Pinpoint the cell where the given text exists, returning its (x, y) midpoint coordinate. 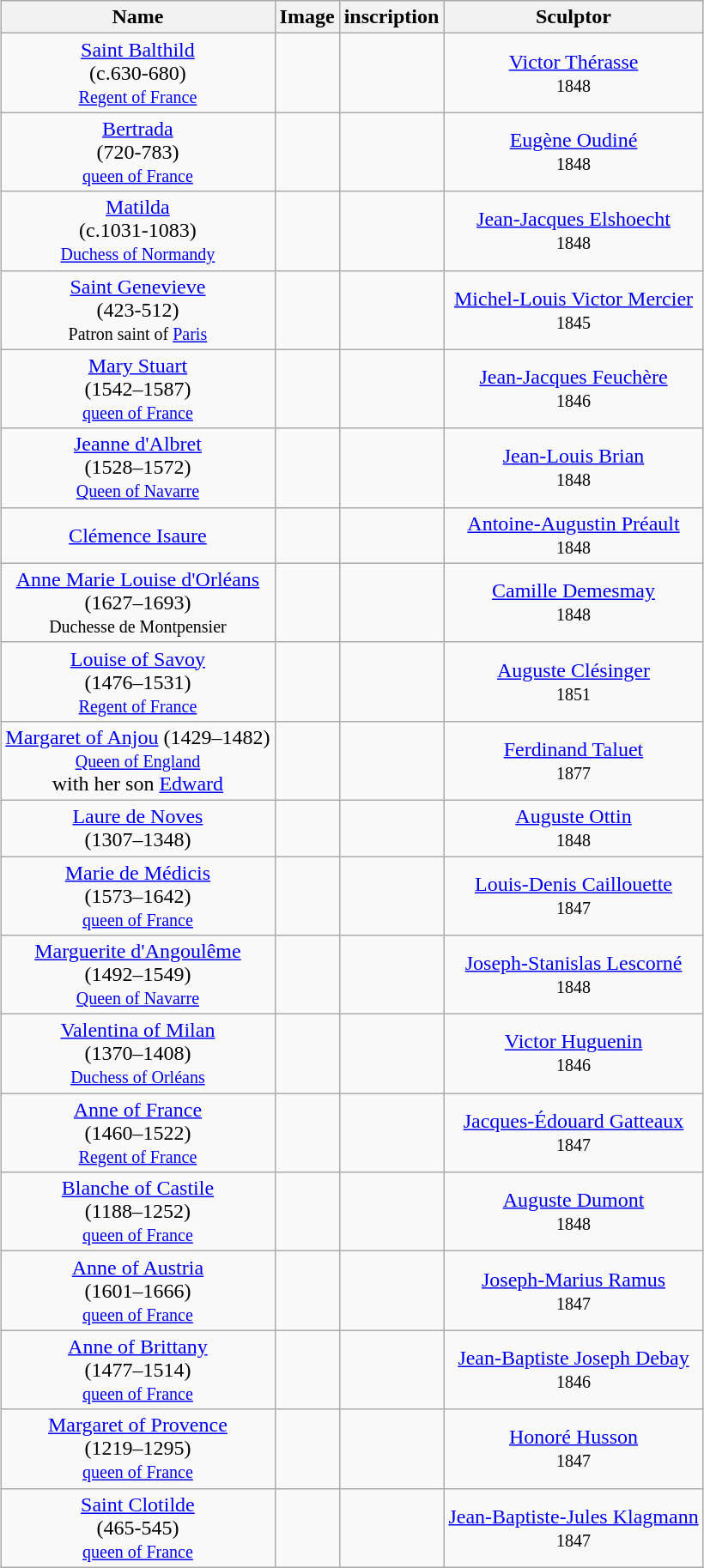
Saint Genevieve(423-512)Patron saint of Paris (137, 310)
Bertrada(720-783)queen of France (137, 152)
Jean-Jacques Feuchère1846 (574, 389)
Margaret of Anjou (1429–1482)Queen of Englandwith her son Edward (137, 760)
Jean-Baptiste Joseph Debay1846 (574, 1370)
Victor Huguenin1846 (574, 1054)
Anne of Brittany(1477–1514)queen of France (137, 1370)
Margaret of Provence(1219–1295)queen of France (137, 1449)
Jean-Baptiste-Jules Klagmann1847 (574, 1528)
Louis-Denis Caillouette1847 (574, 896)
Matilda(c.1031-1083)Duchess of Normandy (137, 231)
Auguste Ottin1848 (574, 827)
Eugène Oudiné1848 (574, 152)
Anne of Austria(1601–1666)queen of France (137, 1291)
Ferdinand Taluet1877 (574, 760)
Marguerite d'Angoulême(1492–1549)Queen of Navarre (137, 975)
Marie de Médicis(1573–1642)queen of France (137, 896)
Anne Marie Louise d'Orléans(1627–1693)Duchesse de Montpensier (137, 602)
Saint Clotilde(465-545)queen of France (137, 1528)
Michel-Louis Victor Mercier1845 (574, 310)
Sculptor (574, 17)
Honoré Husson1847 (574, 1449)
Joseph-Stanislas Lescorné1848 (574, 975)
Anne of France(1460–1522)Regent of France (137, 1133)
inscription (391, 17)
Auguste Clésinger1851 (574, 681)
Jean-Jacques Elshoecht1848 (574, 231)
Name (137, 17)
Antoine-Augustin Préault1848 (574, 536)
Joseph-Marius Ramus1847 (574, 1291)
Laure de Noves(1307–1348) (137, 827)
Image (307, 17)
Jean-Louis Brian1848 (574, 468)
Victor Thérasse1848 (574, 73)
Valentina of Milan(1370–1408)Duchess of Orléans (137, 1054)
Jeanne d'Albret(1528–1572)Queen of Navarre (137, 468)
Saint Balthild(c.630-680)Regent of France (137, 73)
Auguste Dumont1848 (574, 1212)
Clémence Isaure (137, 536)
Camille Demesmay 1848 (574, 602)
Jacques-Édouard Gatteaux1847 (574, 1133)
Blanche of Castile(1188–1252)queen of France (137, 1212)
Louise of Savoy(1476–1531)Regent of France (137, 681)
Mary Stuart(1542–1587)queen of France (137, 389)
